Identify which cell holds the provided text, then report its [x, y] central coordinate. 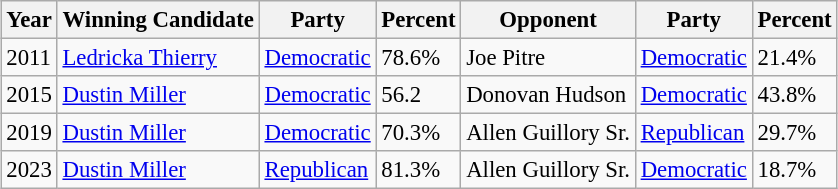
56.2 [418, 95]
2023 [29, 170]
78.6% [418, 57]
70.3% [418, 133]
21.4% [794, 57]
Winning Candidate [158, 20]
43.8% [794, 95]
2019 [29, 133]
2011 [29, 57]
2015 [29, 95]
Opponent [548, 20]
Donovan Hudson [548, 95]
29.7% [794, 133]
Joe Pitre [548, 57]
18.7% [794, 170]
Ledricka Thierry [158, 57]
81.3% [418, 170]
Year [29, 20]
